For the text-containing cell, return its midpoint in [X, Y] coordinate format. 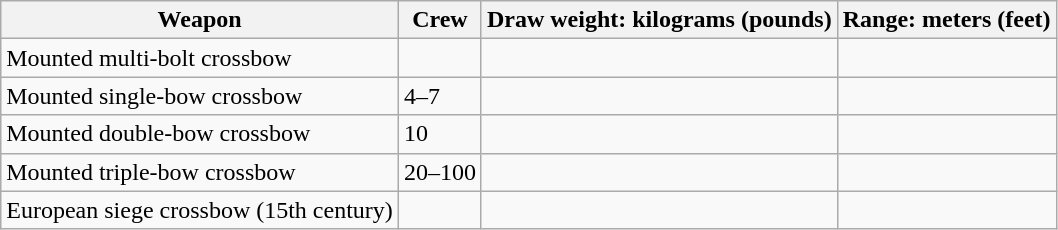
Weapon [200, 20]
Mounted triple-bow crossbow [200, 172]
20–100 [440, 172]
Mounted multi-bolt crossbow [200, 58]
Crew [440, 20]
Range: meters (feet) [946, 20]
European siege crossbow (15th century) [200, 210]
Draw weight: kilograms (pounds) [659, 20]
Mounted single-bow crossbow [200, 96]
4–7 [440, 96]
Mounted double-bow crossbow [200, 134]
10 [440, 134]
